Capture the cell that displays the provided text and extract its [X, Y] central coordinate. 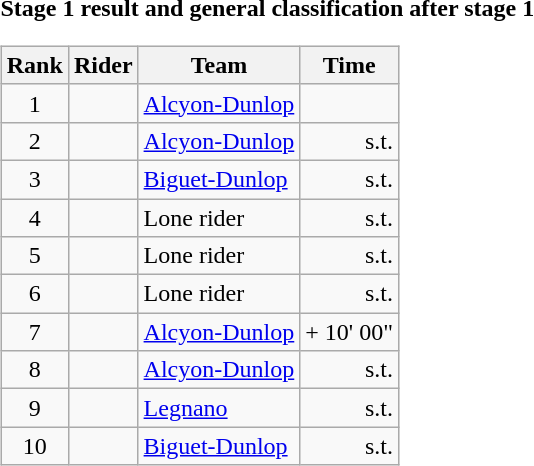
1 [34, 103]
Time [350, 65]
4 [34, 217]
+ 10' 00" [350, 332]
2 [34, 141]
8 [34, 370]
Rank [34, 65]
9 [34, 408]
5 [34, 256]
3 [34, 179]
10 [34, 446]
6 [34, 294]
Team [219, 65]
Legnano [219, 408]
7 [34, 332]
Rider [103, 65]
